For the text-containing cell, return its midpoint in [X, Y] coordinate format. 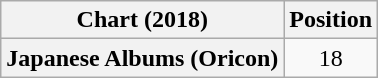
Japanese Albums (Oricon) [142, 58]
18 [331, 58]
Chart (2018) [142, 20]
Position [331, 20]
